Search for the cell housing the specified text and yield its (x, y) center coordinate. 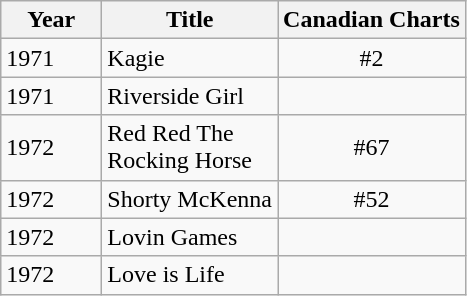
#52 (372, 199)
Canadian Charts (372, 20)
Riverside Girl (190, 96)
Kagie (190, 58)
Year (52, 20)
Shorty McKenna (190, 199)
Lovin Games (190, 237)
#2 (372, 58)
Red Red TheRocking Horse (190, 148)
Love is Life (190, 275)
#67 (372, 148)
Title (190, 20)
